Capture the cell that displays the provided text and extract its (x, y) central coordinate. 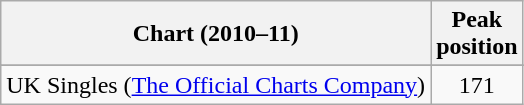
Chart (2010–11) (216, 34)
Peakposition (477, 34)
171 (477, 85)
UK Singles (The Official Charts Company) (216, 85)
